Extract the [x, y] coordinate from the center of the cell holding the provided text.  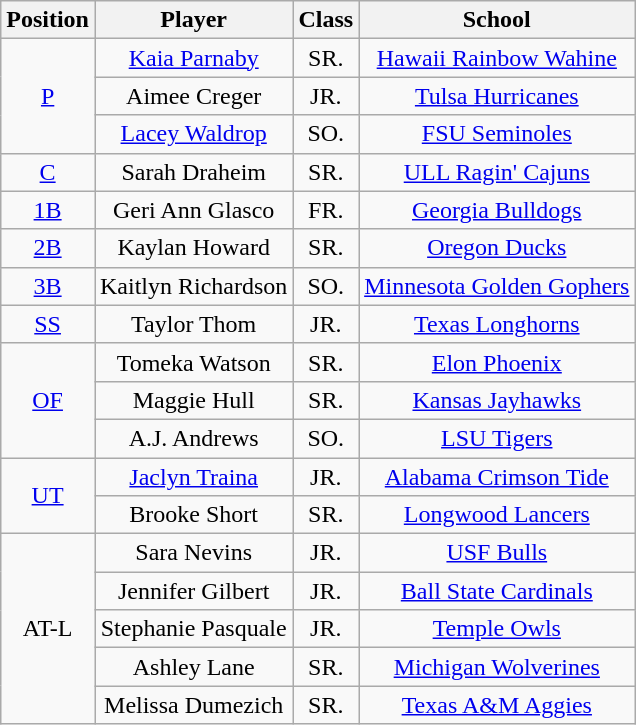
Michigan Wolverines [497, 667]
Lacey Waldrop [193, 134]
LSU Tigers [497, 438]
Aimee Creger [193, 96]
Geri Ann Glasco [193, 210]
Elon Phoenix [497, 362]
Tomeka Watson [193, 362]
Kansas Jayhawks [497, 400]
Texas Longhorns [497, 324]
Minnesota Golden Gophers [497, 286]
3B [48, 286]
SS [48, 324]
Kaylan Howard [193, 248]
Hawaii Rainbow Wahine [497, 58]
A.J. Andrews [193, 438]
1B [48, 210]
FSU Seminoles [497, 134]
Jaclyn Traina [193, 477]
OF [48, 400]
Player [193, 20]
Stephanie Pasquale [193, 629]
Class [326, 20]
Georgia Bulldogs [497, 210]
Longwood Lancers [497, 515]
Melissa Dumezich [193, 705]
C [48, 172]
Sara Nevins [193, 553]
ULL Ragin' Cajuns [497, 172]
Kaia Parnaby [193, 58]
Sarah Draheim [193, 172]
P [48, 96]
USF Bulls [497, 553]
AT-L [48, 629]
Jennifer Gilbert [193, 591]
Brooke Short [193, 515]
Temple Owls [497, 629]
Oregon Ducks [497, 248]
Taylor Thom [193, 324]
Alabama Crimson Tide [497, 477]
Kaitlyn Richardson [193, 286]
Tulsa Hurricanes [497, 96]
Texas A&M Aggies [497, 705]
UT [48, 496]
2B [48, 248]
School [497, 20]
Position [48, 20]
FR. [326, 210]
Maggie Hull [193, 400]
Ball State Cardinals [497, 591]
Ashley Lane [193, 667]
